Detect which cell encompasses the target text, then output its (X, Y) center coordinate. 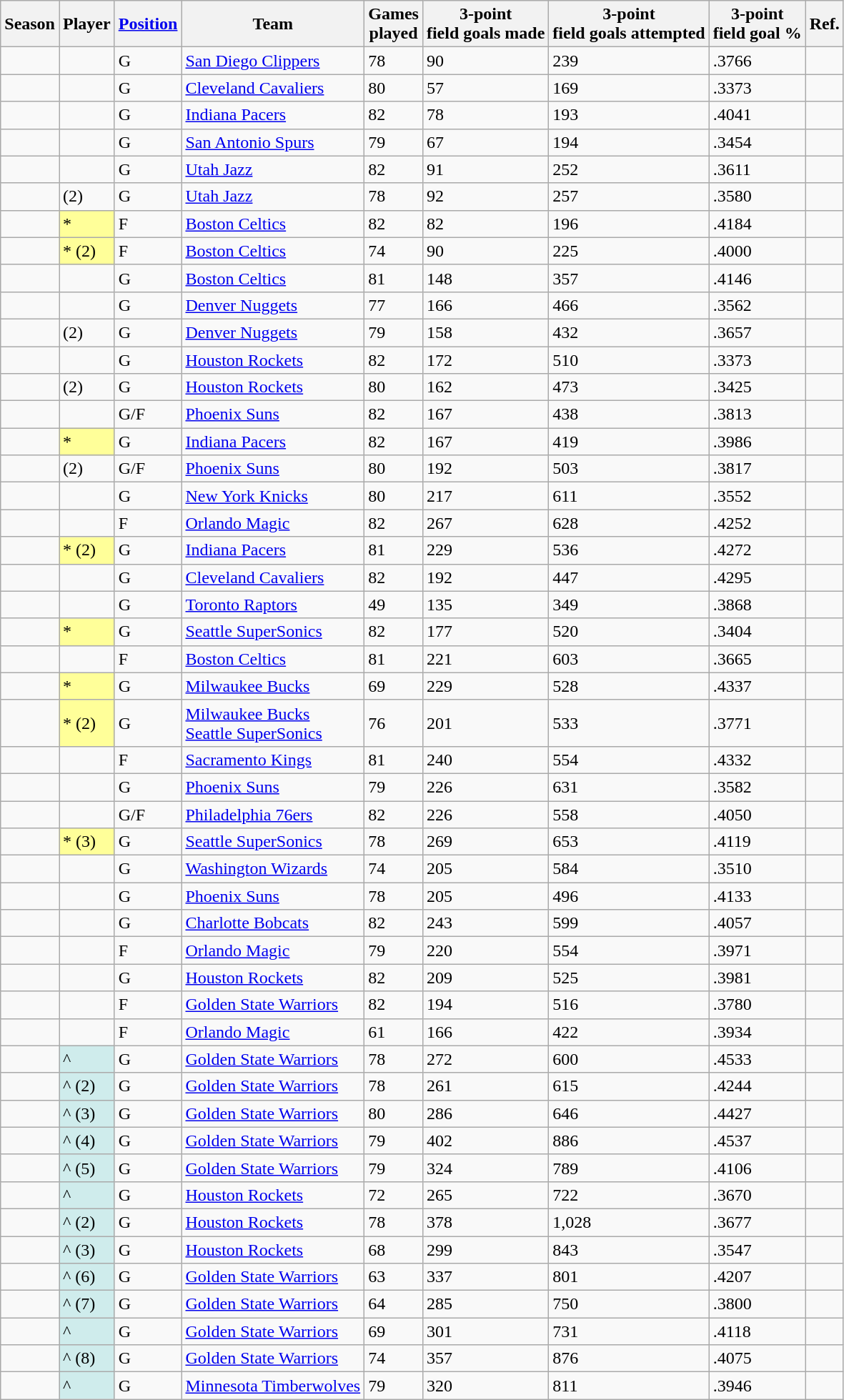
447 (629, 577)
209 (485, 978)
.4057 (758, 923)
239 (629, 61)
^ (8) (86, 1359)
63 (394, 1277)
.3677 (758, 1222)
.3425 (758, 387)
172 (485, 359)
.4427 (758, 1113)
631 (629, 787)
473 (629, 387)
.4106 (758, 1168)
.3813 (758, 414)
.4184 (758, 224)
Washington Wizards (273, 869)
599 (629, 923)
.4295 (758, 577)
419 (629, 442)
261 (485, 1086)
320 (485, 1386)
49 (394, 605)
3-pointfield goals made (485, 24)
378 (485, 1222)
New York Knicks (273, 496)
.4000 (758, 251)
.3780 (758, 1005)
272 (485, 1059)
516 (629, 1005)
^ (5) (86, 1168)
.4119 (758, 842)
267 (485, 523)
811 (629, 1386)
324 (485, 1168)
240 (485, 760)
Gamesplayed (394, 24)
510 (629, 359)
135 (485, 605)
67 (485, 142)
653 (629, 842)
.4272 (758, 550)
196 (629, 224)
628 (629, 523)
76 (394, 723)
496 (629, 896)
299 (485, 1250)
528 (629, 686)
.3611 (758, 169)
301 (485, 1331)
.4337 (758, 686)
520 (629, 632)
801 (629, 1277)
.4332 (758, 760)
.3404 (758, 632)
3-pointfield goal % (758, 24)
252 (629, 169)
886 (629, 1141)
201 (485, 723)
.3665 (758, 659)
158 (485, 332)
91 (485, 169)
533 (629, 723)
Team (273, 24)
286 (485, 1113)
San Diego Clippers (273, 61)
243 (485, 923)
Minnesota Timberwolves (273, 1386)
.4118 (758, 1331)
611 (629, 496)
337 (485, 1277)
.3510 (758, 869)
.3547 (758, 1250)
.3946 (758, 1386)
584 (629, 869)
603 (629, 659)
.3986 (758, 442)
.3817 (758, 469)
789 (629, 1168)
Milwaukee BucksSeattle SuperSonics (273, 723)
61 (394, 1032)
269 (485, 842)
92 (485, 197)
.3582 (758, 787)
221 (485, 659)
.3800 (758, 1304)
265 (485, 1195)
.4075 (758, 1359)
Philadelphia 76ers (273, 814)
285 (485, 1304)
558 (629, 814)
193 (629, 115)
1,028 (629, 1222)
.4244 (758, 1086)
72 (394, 1195)
Player (86, 24)
.3981 (758, 978)
.4133 (758, 896)
536 (629, 550)
^ (7) (86, 1304)
.4533 (758, 1059)
169 (629, 88)
Sacramento Kings (273, 760)
.3454 (758, 142)
68 (394, 1250)
.4041 (758, 115)
.4146 (758, 278)
Charlotte Bobcats (273, 923)
.4050 (758, 814)
349 (629, 605)
177 (485, 632)
600 (629, 1059)
* (3) (86, 842)
.3657 (758, 332)
77 (394, 305)
.3971 (758, 950)
722 (629, 1195)
162 (485, 387)
876 (629, 1359)
402 (485, 1141)
.3562 (758, 305)
.3771 (758, 723)
217 (485, 496)
525 (629, 978)
.4537 (758, 1141)
225 (629, 251)
Ref. (825, 24)
^ (4) (86, 1141)
646 (629, 1113)
750 (629, 1304)
57 (485, 88)
.4252 (758, 523)
Season (30, 24)
.3766 (758, 61)
220 (485, 950)
843 (629, 1250)
64 (394, 1304)
Milwaukee Bucks (273, 686)
615 (629, 1086)
257 (629, 197)
^ (6) (86, 1277)
.3934 (758, 1032)
.3670 (758, 1195)
3-pointfield goals attempted (629, 24)
503 (629, 469)
466 (629, 305)
.4207 (758, 1277)
438 (629, 414)
San Antonio Spurs (273, 142)
432 (629, 332)
.3580 (758, 197)
148 (485, 278)
.3868 (758, 605)
731 (629, 1331)
.3552 (758, 496)
Position (148, 24)
Toronto Raptors (273, 605)
422 (629, 1032)
